Find where the given text appears and provide that cell's center as [x, y] coordinate. 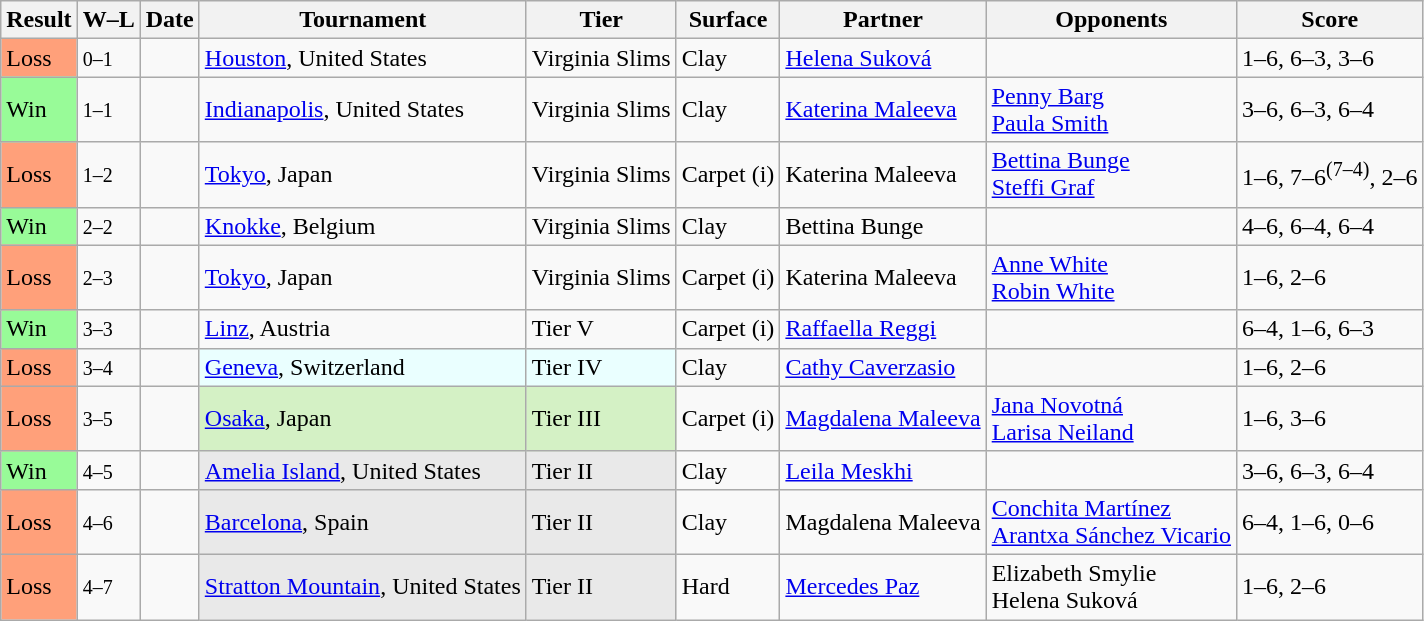
2–2 [108, 226]
Anne White Robin White [1111, 278]
Elizabeth Smylie Helena Suková [1111, 586]
Cathy Caverzasio [883, 367]
4–6, 6–4, 6–4 [1330, 226]
Houston, United States [362, 58]
Geneva, Switzerland [362, 367]
Surface [728, 20]
Linz, Austria [362, 329]
Date [170, 20]
Result [39, 20]
Leila Meskhi [883, 470]
Osaka, Japan [362, 418]
Barcelona, Spain [362, 522]
Tier III [601, 418]
Tier [601, 20]
1–6, 7–6(7–4), 2–6 [1330, 174]
Raffaella Reggi [883, 329]
6–4, 1–6, 6–3 [1330, 329]
Amelia Island, United States [362, 470]
3–3 [108, 329]
Penny Barg Paula Smith [1111, 110]
Conchita Martínez Arantxa Sánchez Vicario [1111, 522]
1–6, 3–6 [1330, 418]
W–L [108, 20]
Jana Novotná Larisa Neiland [1111, 418]
Opponents [1111, 20]
Tier IV [601, 367]
Bettina Bunge Steffi Graf [1111, 174]
Mercedes Paz [883, 586]
Helena Suková [883, 58]
Tier V [601, 329]
Tournament [362, 20]
4–5 [108, 470]
Score [1330, 20]
Bettina Bunge [883, 226]
2–3 [108, 278]
4–7 [108, 586]
6–4, 1–6, 0–6 [1330, 522]
1–6, 6–3, 3–6 [1330, 58]
Indianapolis, United States [362, 110]
Hard [728, 586]
1–2 [108, 174]
3–4 [108, 367]
3–5 [108, 418]
1–1 [108, 110]
0–1 [108, 58]
4–6 [108, 522]
Partner [883, 20]
Knokke, Belgium [362, 226]
Stratton Mountain, United States [362, 586]
